Identify which cell holds the provided text, then report its (x, y) central coordinate. 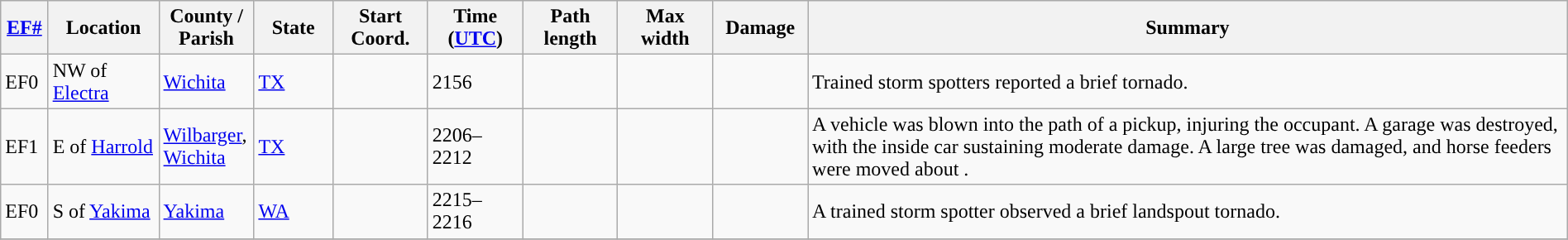
2215–2216 (475, 212)
S of Yakima (103, 212)
E of Harrold (103, 146)
2156 (475, 81)
EF1 (25, 146)
Wilbarger, Wichita (207, 146)
Yakima (207, 212)
Max width (665, 28)
Time (UTC) (475, 28)
Damage (761, 28)
County / Parish (207, 28)
Wichita (207, 81)
WA (294, 212)
Path length (571, 28)
2206–2212 (475, 146)
Start Coord. (380, 28)
Trained storm spotters reported a brief tornado. (1188, 81)
State (294, 28)
A trained storm spotter observed a brief landspout tornado. (1188, 212)
Summary (1188, 28)
EF# (25, 28)
NW of Electra (103, 81)
Location (103, 28)
